For the text-containing cell, return its midpoint in (x, y) coordinate format. 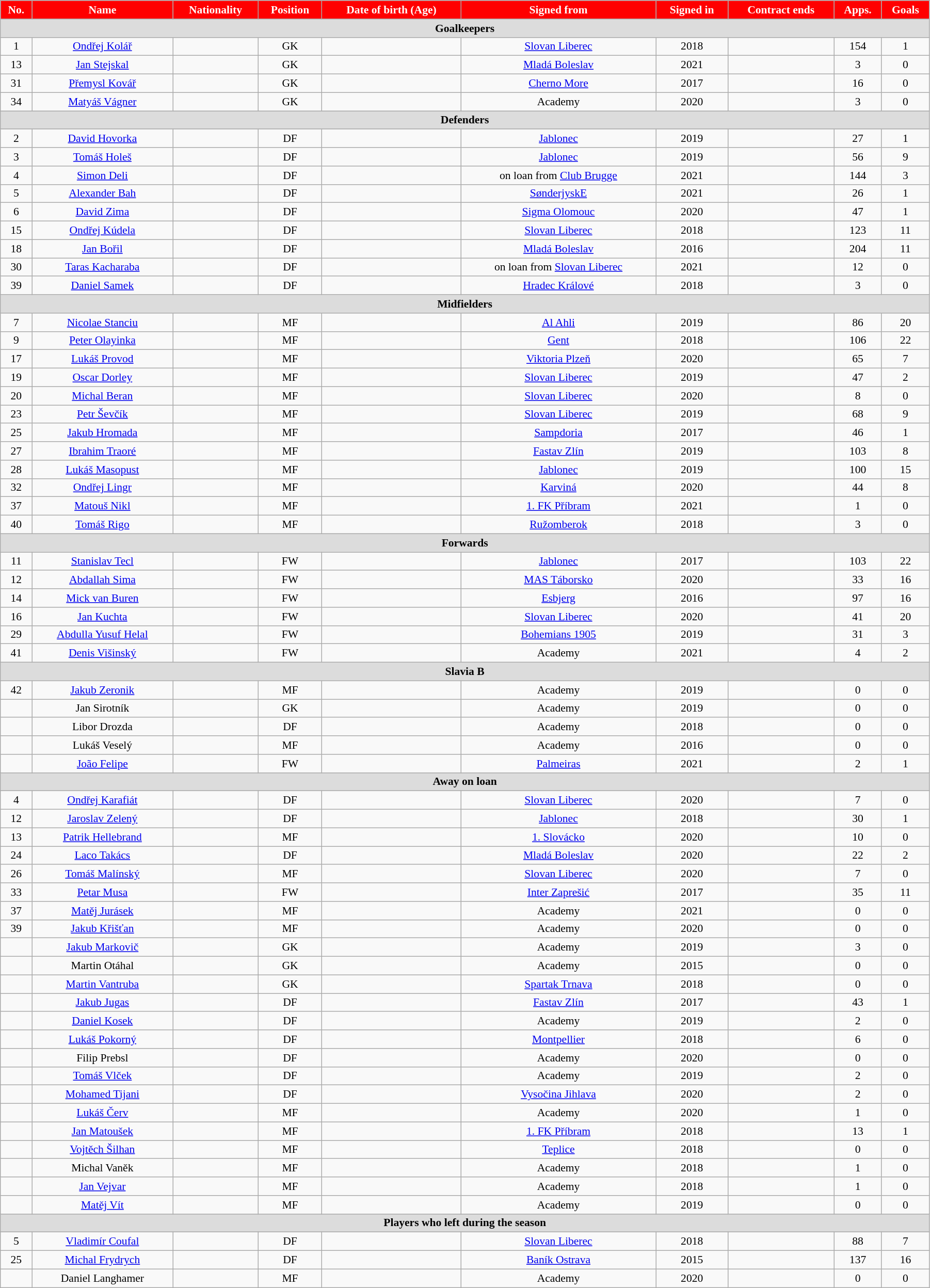
17 (17, 359)
Name (102, 10)
Denis Višinský (102, 653)
Matěj Jurásek (102, 911)
Esbjerg (558, 598)
Midfielders (465, 304)
David Zima (102, 212)
Position (290, 10)
68 (858, 414)
Cherno More (558, 84)
Spartak Trnava (558, 984)
Apps. (858, 10)
Vysočina Jihlava (558, 1094)
Tomáš Holeš (102, 157)
Jan Vejvar (102, 1186)
Lukáš Pokorný (102, 1039)
100 (858, 470)
David Hovorka (102, 139)
Forwards (465, 543)
Přemysl Kovář (102, 84)
Baník Ostrava (558, 1260)
Martin Vantruba (102, 984)
Jan Bořil (102, 249)
Petr Ševčík (102, 414)
Daniel Langhamer (102, 1278)
Mick van Buren (102, 598)
Bohemians 1905 (558, 635)
Ibrahim Traoré (102, 451)
43 (858, 1003)
1. Slovácko (558, 837)
Matouš Nikl (102, 506)
Viktoria Plzeň (558, 359)
23 (17, 414)
Jaroslav Zelený (102, 819)
Jakub Zeronik (102, 690)
Libor Drozda (102, 727)
Matěj Vít (102, 1205)
32 (17, 488)
Al Ahli (558, 323)
Stanislav Tecl (102, 561)
Nicolae Stanciu (102, 323)
MAS Táborsko (558, 580)
Peter Olayinka (102, 341)
Nationality (216, 10)
65 (858, 359)
Ondřej Karafiát (102, 800)
Contract ends (781, 10)
Lukáš Provod (102, 359)
Signed from (558, 10)
Vladimír Coufal (102, 1242)
19 (17, 378)
Daniel Samek (102, 286)
Signed in (692, 10)
28 (17, 470)
Ondřej Kolář (102, 46)
Tomáš Rigo (102, 525)
Oscar Dorley (102, 378)
44 (858, 488)
144 (858, 175)
João Felipe (102, 764)
Martin Otáhal (102, 966)
Inter Zaprešić (558, 892)
14 (17, 598)
No. (17, 10)
Jakub Hromada (102, 433)
Sampdoria (558, 433)
Taras Kacharaba (102, 267)
Palmeiras (558, 764)
Abdulla Yusuf Helal (102, 635)
106 (858, 341)
Sigma Olomouc (558, 212)
Laco Takács (102, 856)
56 (858, 157)
Patrik Hellebrand (102, 837)
34 (17, 102)
10 (858, 837)
42 (17, 690)
Jakub Křišťan (102, 929)
154 (858, 46)
86 (858, 323)
Teplice (558, 1150)
Michal Frydrych (102, 1260)
Players who left during the season (465, 1223)
88 (858, 1242)
Ondřej Lingr (102, 488)
Hradec Králové (558, 286)
Jan Sirotník (102, 709)
Jakub Markovič (102, 947)
29 (17, 635)
Gent (558, 341)
18 (17, 249)
Petar Musa (102, 892)
Tomáš Malínský (102, 874)
97 (858, 598)
Filip Prebsl (102, 1058)
Lukáš Červ (102, 1113)
Matyáš Vágner (102, 102)
Goals (905, 10)
Ružomberok (558, 525)
Michal Vaněk (102, 1168)
Jan Matoušek (102, 1131)
Michal Beran (102, 396)
24 (17, 856)
SønderjyskE (558, 194)
Away on loan (465, 782)
Simon Deli (102, 175)
Defenders (465, 120)
137 (858, 1260)
Ondřej Kúdela (102, 231)
Alexander Bah (102, 194)
Slavia B (465, 672)
Lukáš Masopust (102, 470)
on loan from Club Brugge (558, 175)
123 (858, 231)
204 (858, 249)
Goalkeepers (465, 28)
46 (858, 433)
on loan from Slovan Liberec (558, 267)
Tomáš Vlček (102, 1076)
Jan Stejskal (102, 65)
Date of birth (Age) (392, 10)
Karviná (558, 488)
40 (17, 525)
35 (858, 892)
Abdallah Sima (102, 580)
Mohamed Tijani (102, 1094)
Lukáš Veselý (102, 745)
Jan Kuchta (102, 617)
Vojtěch Šilhan (102, 1150)
Jakub Jugas (102, 1003)
Montpellier (558, 1039)
Daniel Kosek (102, 1021)
